Scan for the cell matching the given text and deliver its (X, Y) coordinate at center. 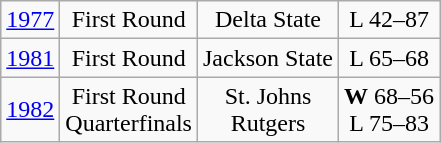
Jackson State (268, 58)
First RoundQuarterfinals (129, 110)
L 42–87 (390, 20)
1977 (30, 20)
L 65–68 (390, 58)
W 68–56L 75–83 (390, 110)
1982 (30, 110)
St. JohnsRutgers (268, 110)
Delta State (268, 20)
1981 (30, 58)
